Capture the cell that displays the provided text and extract its [X, Y] central coordinate. 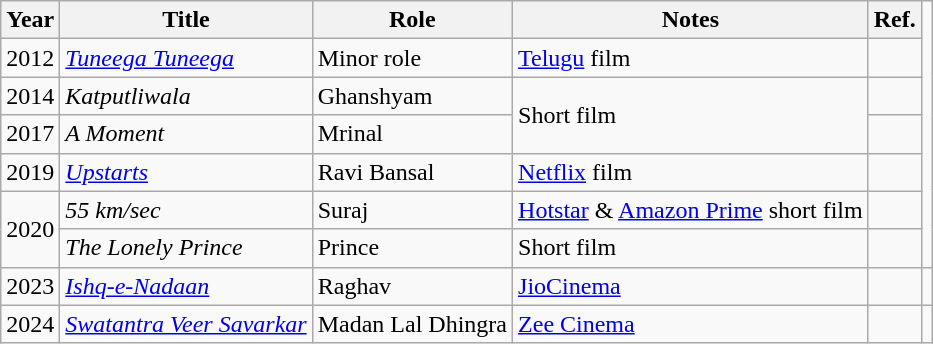
2023 [30, 286]
Ref. [894, 20]
Mrinal [412, 134]
2019 [30, 172]
Madan Lal Dhingra [412, 324]
2024 [30, 324]
Hotstar & Amazon Prime short film [691, 210]
Upstarts [186, 172]
55 km/sec [186, 210]
Raghav [412, 286]
Netflix film [691, 172]
The Lonely Prince [186, 248]
Katputliwala [186, 96]
Swatantra Veer Savarkar [186, 324]
Telugu film [691, 58]
Ghanshyam [412, 96]
Role [412, 20]
JioCinema [691, 286]
2012 [30, 58]
2020 [30, 229]
A Moment [186, 134]
Ishq-e-Nadaan [186, 286]
Minor role [412, 58]
Suraj [412, 210]
Notes [691, 20]
Zee Cinema [691, 324]
Year [30, 20]
Tuneega Tuneega [186, 58]
2014 [30, 96]
Prince [412, 248]
2017 [30, 134]
Ravi Bansal [412, 172]
Title [186, 20]
